Capture the cell that displays the provided text and extract its (X, Y) central coordinate. 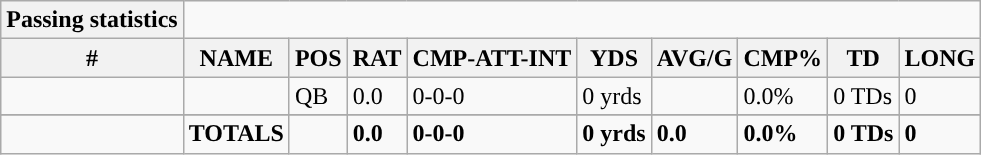
# (92, 58)
TOTALS (236, 134)
Passing statistics (92, 20)
POS (318, 58)
AVG/G (694, 58)
CMP% (783, 58)
QB (318, 96)
RAT (377, 58)
CMP-ATT-INT (492, 58)
NAME (236, 58)
TD (864, 58)
LONG (940, 58)
YDS (614, 58)
